Return (x, y) of the center of cell containing provided text 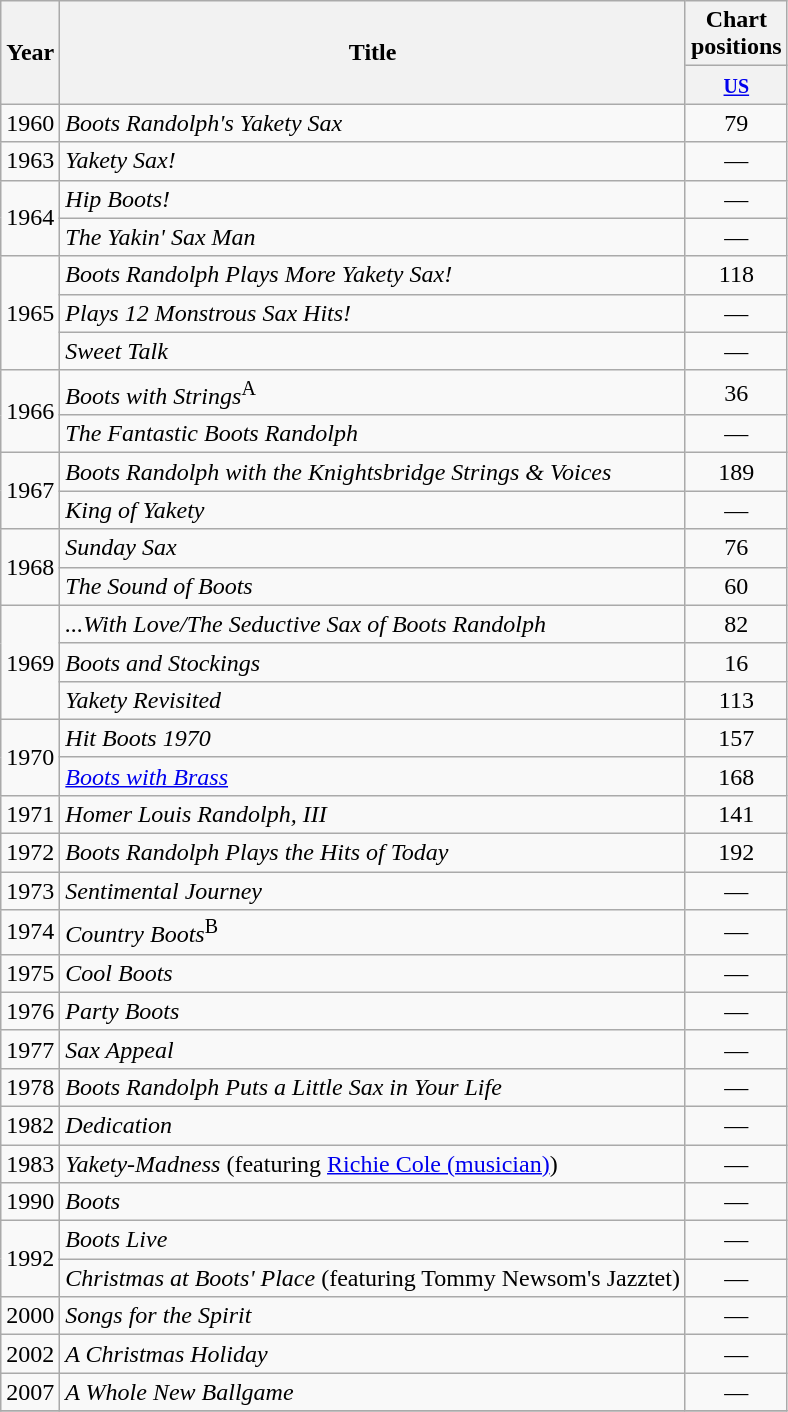
Yakety-Madness (featuring Richie Cole (musician)) (373, 1164)
1960 (30, 123)
A Whole New Ballgame (373, 1392)
Dedication (373, 1125)
Christmas at Boots' Place (featuring Tommy Newsom's Jazztet) (373, 1278)
Boots Randolph with the Knightsbridge Strings & Voices (373, 472)
Songs for the Spirit (373, 1316)
Yakety Sax! (373, 161)
1965 (30, 313)
189 (736, 472)
Boots Live (373, 1240)
Boots Randolph Plays the Hits of Today (373, 853)
The Sound of Boots (373, 586)
Chart positions (736, 34)
1966 (30, 412)
Boots Randolph's Yakety Sax (373, 123)
1975 (30, 973)
1970 (30, 757)
60 (736, 586)
Sunday Sax (373, 548)
2000 (30, 1316)
2002 (30, 1354)
82 (736, 624)
1977 (30, 1049)
2007 (30, 1392)
1971 (30, 814)
Plays 12 Monstrous Sax Hits! (373, 313)
The Yakin' Sax Man (373, 237)
16 (736, 662)
1983 (30, 1164)
Year (30, 52)
79 (736, 123)
Cool Boots (373, 973)
113 (736, 700)
Country BootsB (373, 932)
Hip Boots! (373, 199)
1973 (30, 891)
1968 (30, 567)
A Christmas Holiday (373, 1354)
Hit Boots 1970 (373, 738)
Boots (373, 1202)
Boots Randolph Puts a Little Sax in Your Life (373, 1087)
168 (736, 776)
1963 (30, 161)
1964 (30, 218)
Boots with StringsA (373, 392)
...With Love/The Seductive Sax of Boots Randolph (373, 624)
157 (736, 738)
1978 (30, 1087)
1976 (30, 1011)
1992 (30, 1259)
192 (736, 853)
76 (736, 548)
Sax Appeal (373, 1049)
Homer Louis Randolph, III (373, 814)
Boots and Stockings (373, 662)
1969 (30, 662)
US (736, 85)
141 (736, 814)
Boots with Brass (373, 776)
Boots Randolph Plays More Yakety Sax! (373, 275)
Title (373, 52)
King of Yakety (373, 510)
1972 (30, 853)
1990 (30, 1202)
118 (736, 275)
Party Boots (373, 1011)
36 (736, 392)
1974 (30, 932)
Sentimental Journey (373, 891)
The Fantastic Boots Randolph (373, 434)
Yakety Revisited (373, 700)
1982 (30, 1125)
1967 (30, 491)
Sweet Talk (373, 351)
